Detect which cell encompasses the target text, then output its [X, Y] center coordinate. 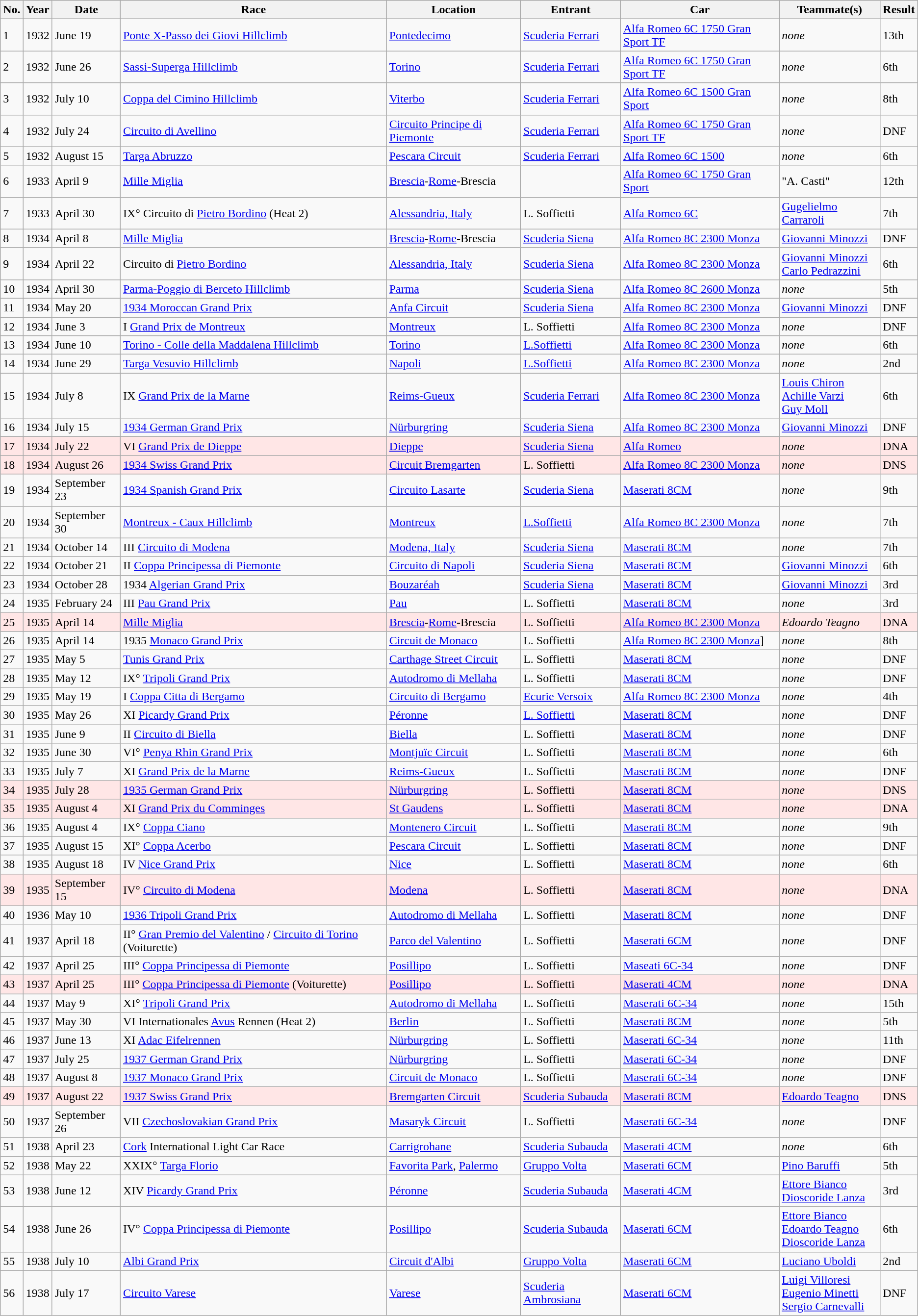
Bouzaréah [453, 584]
17 [12, 446]
Date [86, 10]
29 [12, 697]
VII Czechoslovakian Grand Prix [253, 1122]
July 25 [86, 1059]
15 [12, 396]
April 23 [86, 1147]
1936 [37, 915]
44 [12, 1003]
Parma [453, 289]
7 [12, 213]
1937 Swiss Grand Prix [253, 1096]
25 [12, 622]
July 24 [86, 130]
III Circuito di Modena [253, 547]
Alfa Romeo 6C 1750 Gran Sport [700, 181]
1936 Tripoli Grand Prix [253, 915]
May 19 [86, 697]
July 28 [86, 790]
Berlin [453, 1022]
June 29 [86, 364]
IX° Coppa Ciano [253, 827]
August 8 [86, 1078]
13th [899, 35]
1937 Monaco Grand Prix [253, 1078]
IV° Circuito di Modena [253, 889]
Anfa Circuit [453, 307]
Ettore BiancoDioscoride Lanza [830, 1190]
Coppa del Cimino Hillclimb [253, 99]
41 [12, 940]
Circuito Varese [253, 1293]
Luigi VilloresiEugenio MinettiSergio Carnevalli [830, 1293]
III Pau Grand Prix [253, 603]
May 20 [86, 307]
Dieppe [453, 446]
Biella [453, 734]
11th [899, 1040]
June 10 [86, 345]
June 13 [86, 1040]
4th [899, 697]
Luciano Uboldi [830, 1261]
13 [12, 345]
May 30 [86, 1022]
Modena [453, 889]
Bremgarten Circuit [453, 1096]
July 15 [86, 428]
May 26 [86, 715]
XI Grand Prix du Comminges [253, 809]
May 12 [86, 678]
August 18 [86, 864]
Alfa Romeo [700, 446]
June 19 [86, 35]
6 [12, 181]
27 [12, 659]
IV Nice Grand Prix [253, 864]
May 10 [86, 915]
June 9 [86, 734]
54 [12, 1229]
Circuito Principe di Piemonte [453, 130]
July 22 [86, 446]
Carrigrohane [453, 1147]
IX Grand Prix de la Marne [253, 396]
Ponte X-Passo dei Giovi Hillclimb [253, 35]
June 3 [86, 326]
1934 Spanish Grand Prix [253, 490]
No. [12, 10]
Tunis Grand Prix [253, 659]
Alfa Romeo 6C 1500 Gran Sport [700, 99]
Entrant [571, 10]
May 9 [86, 1003]
12th [899, 181]
Ettore BiancoEdoardo TeagnoDioscoride Lanza [830, 1229]
May 5 [86, 659]
April 18 [86, 940]
Car [700, 10]
46 [12, 1040]
Montenero Circuit [453, 827]
14 [12, 364]
Favorita Park, Palermo [453, 1165]
Teammate(s) [830, 10]
Targa Abruzzo [253, 156]
Alfa Romeo 6C 1500 [700, 156]
Viterbo [453, 99]
"A. Casti" [830, 181]
Circuit d'Albi [453, 1261]
VI° Penya Rhin Grand Prix [253, 753]
1934 Swiss Grand Prix [253, 465]
May 22 [86, 1165]
Year [37, 10]
XI Adac Eifelrennen [253, 1040]
July 7 [86, 771]
18 [12, 465]
Circuito di Pietro Bordino [253, 264]
53 [12, 1190]
VI Internationales Avus Rennen (Heat 2) [253, 1022]
4 [12, 130]
Montreux - Caux Hillclimb [253, 522]
September 30 [86, 522]
Napoli [453, 364]
45 [12, 1022]
5 [12, 156]
Alfa Romeo 8C 2300 Monza] [700, 640]
Ecurie Versoix [571, 697]
Parco del Valentino [453, 940]
11 [12, 307]
22 [12, 566]
June 30 [86, 753]
Modena, Italy [453, 547]
35 [12, 809]
30 [12, 715]
II Coppa Principessa di Piemonte [253, 566]
56 [12, 1293]
20 [12, 522]
Pau [453, 603]
April 9 [86, 181]
15th [899, 1003]
IV° Coppa Principessa di Piemonte [253, 1229]
August 22 [86, 1096]
42 [12, 965]
Torino - Colle della Maddalena Hillclimb [253, 345]
9 [12, 264]
Montjuïc Circuit [453, 753]
51 [12, 1147]
40 [12, 915]
47 [12, 1059]
23 [12, 584]
48 [12, 1078]
September 15 [86, 889]
Cork International Light Car Race [253, 1147]
12 [12, 326]
Circuit Bremgarten [453, 465]
June 12 [86, 1190]
October 14 [86, 547]
1 [12, 35]
49 [12, 1096]
Result [899, 10]
Varese [453, 1293]
2 [12, 67]
July 8 [86, 396]
28 [12, 678]
October 21 [86, 566]
Giovanni MinozziCarlo Pedrazzini [830, 264]
36 [12, 827]
32 [12, 753]
St Gaudens [453, 809]
July 17 [86, 1293]
I Grand Prix de Montreux [253, 326]
39 [12, 889]
III° Coppa Principessa di Piemonte (Voiturette) [253, 984]
IX° Tripoli Grand Prix [253, 678]
38 [12, 864]
10 [12, 289]
Albi Grand Prix [253, 1261]
Targa Vesuvio Hillclimb [253, 364]
Alfa Romeo 6C [700, 213]
Louis ChironAchille VarziGuy Moll [830, 396]
43 [12, 984]
I Coppa Citta di Bergamo [253, 697]
Circuito di Avellino [253, 130]
Circuito di Bergamo [453, 697]
Race [253, 10]
April 8 [86, 238]
Circuito Lasarte [453, 490]
II° Gran Premio del Valentino / Circuito di Torino (Voiturette) [253, 940]
Location [453, 10]
8 [12, 238]
Gugelielmo Carraroli [830, 213]
Parma-Poggio di Berceto Hillclimb [253, 289]
1934 Moroccan Grand Prix [253, 307]
1937 German Grand Prix [253, 1059]
September 26 [86, 1122]
XXIX° Targa Florio [253, 1165]
16 [12, 428]
Maseati 6C-34 [700, 965]
Scuderia Ambrosiana [571, 1293]
Alfa Romeo 8C 2600 Monza [700, 289]
III° Coppa Principessa di Piemonte [253, 965]
September 23 [86, 490]
21 [12, 547]
XI Grand Prix de la Marne [253, 771]
Pino Baruffi [830, 1165]
26 [12, 640]
1935 Monaco Grand Prix [253, 640]
XIV Picardy Grand Prix [253, 1190]
31 [12, 734]
August 26 [86, 465]
37 [12, 846]
Circuito di Napoli [453, 566]
October 28 [86, 584]
XI Picardy Grand Prix [253, 715]
February 24 [86, 603]
Masaryk Circuit [453, 1122]
50 [12, 1122]
XI° Tripoli Grand Prix [253, 1003]
Carthage Street Circuit [453, 659]
34 [12, 790]
1934 Algerian Grand Prix [253, 584]
April 22 [86, 264]
Nice [453, 864]
33 [12, 771]
II Circuito di Biella [253, 734]
1935 German Grand Prix [253, 790]
19 [12, 490]
3 [12, 99]
55 [12, 1261]
1934 German Grand Prix [253, 428]
Sassi-Superga Hillclimb [253, 67]
XI° Coppa Acerbo [253, 846]
52 [12, 1165]
24 [12, 603]
IX° Circuito di Pietro Bordino (Heat 2) [253, 213]
VI Grand Prix de Dieppe [253, 446]
Pontedecimo [453, 35]
